Return the (x, y) coordinate for the center point of the cell that contains the specified text.  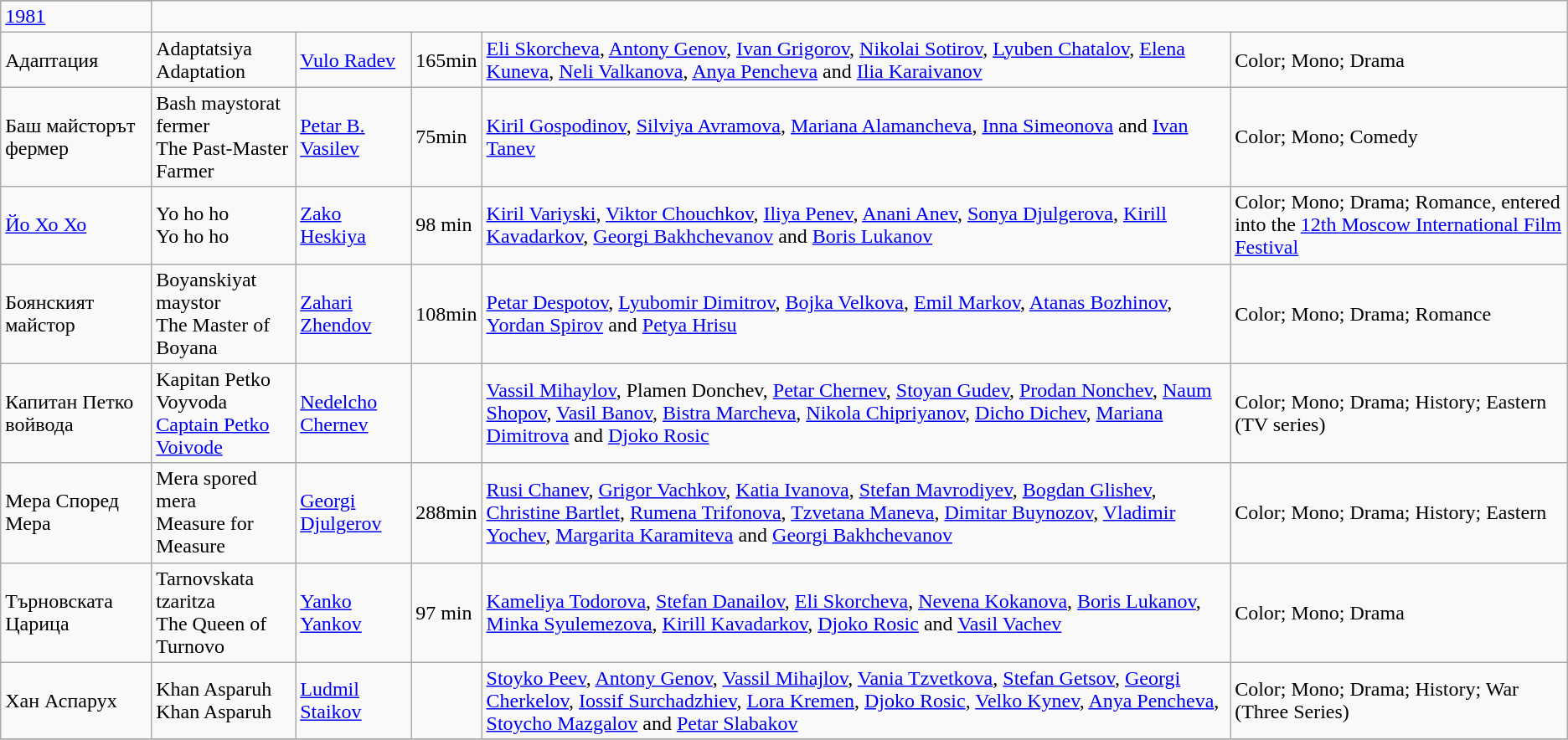
Хан Аспарух (76, 701)
Yo ho hoYo ho ho (224, 225)
Nedelcho Chernev (353, 414)
Color; Mono; Drama; History; Eastern (1399, 512)
Mera spored meraMeasure for Measure (224, 512)
Color; Mono; Drama; History; Eastern (TV series) (1399, 414)
Eli Skorcheva, Antony Genov, Ivan Grigorov, Nikolai Sotirov, Lyuben Chatalov, Elena Kuneva, Neli Valkanova, Anya Pencheva and Ilia Karaivanov (856, 60)
Petar B. Vasilev (353, 137)
Boyanskiyat maystorThe Master of Boyana (224, 313)
108min (446, 313)
Kapitan Petko VoyvodaCaptain Petko Voivode (224, 414)
Petar Despotov, Lyubomir Dimitrov, Bojka Velkova, Emil Markov, Atanas Bozhinov, Yordan Spirov and Petya Hrisu (856, 313)
97 min (446, 613)
Йо Хо Хо (76, 225)
Color; Mono; Drama; Romance (1399, 313)
Khan AsparuhKhan Asparuh (224, 701)
Tarnovskata tzaritzaThe Queen of Turnovo (224, 613)
Kiril Gospodinov, Silviya Avramova, Mariana Alamancheva, Inna Simeonova and Ivan Tanev (856, 137)
Търновската Царица (76, 613)
Адаптация (76, 60)
Kameliya Todorova, Stefan Danailov, Eli Skorcheva, Nevena Kokanova, Boris Lukanov, Minka Syulemezova, Kirill Kavadarkov, Djoko Rosic and Vasil Vachev (856, 613)
98 min (446, 225)
Zahari Zhendov (353, 313)
Kiril Variyski, Viktor Chouchkov, Iliya Penev, Anani Anev, Sonya Djulgerova, Kirill Kavadarkov, Georgi Bakhchevanov and Boris Lukanov (856, 225)
Yanko Yankov (353, 613)
Color; Mono; Drama; Romance, entered into the 12th Moscow International Film Festival (1399, 225)
1981 (76, 17)
Vulo Radev (353, 60)
Боянският майстор (76, 313)
AdaptatsiyaAdaptation (224, 60)
75min (446, 137)
Баш майсторът фермер (76, 137)
Zako Heskiya (353, 225)
Мера Според Мера (76, 512)
Капитан Петко войвода (76, 414)
Color; Mono; Comedy (1399, 137)
Color; Mono; Drama; History; War (Three Series) (1399, 701)
Ludmil Staikov (353, 701)
Georgi Djulgerov (353, 512)
288min (446, 512)
165min (446, 60)
Bash maystorat fermerThe Past-Master Farmer (224, 137)
